For the text-containing cell, return its midpoint in (x, y) coordinate format. 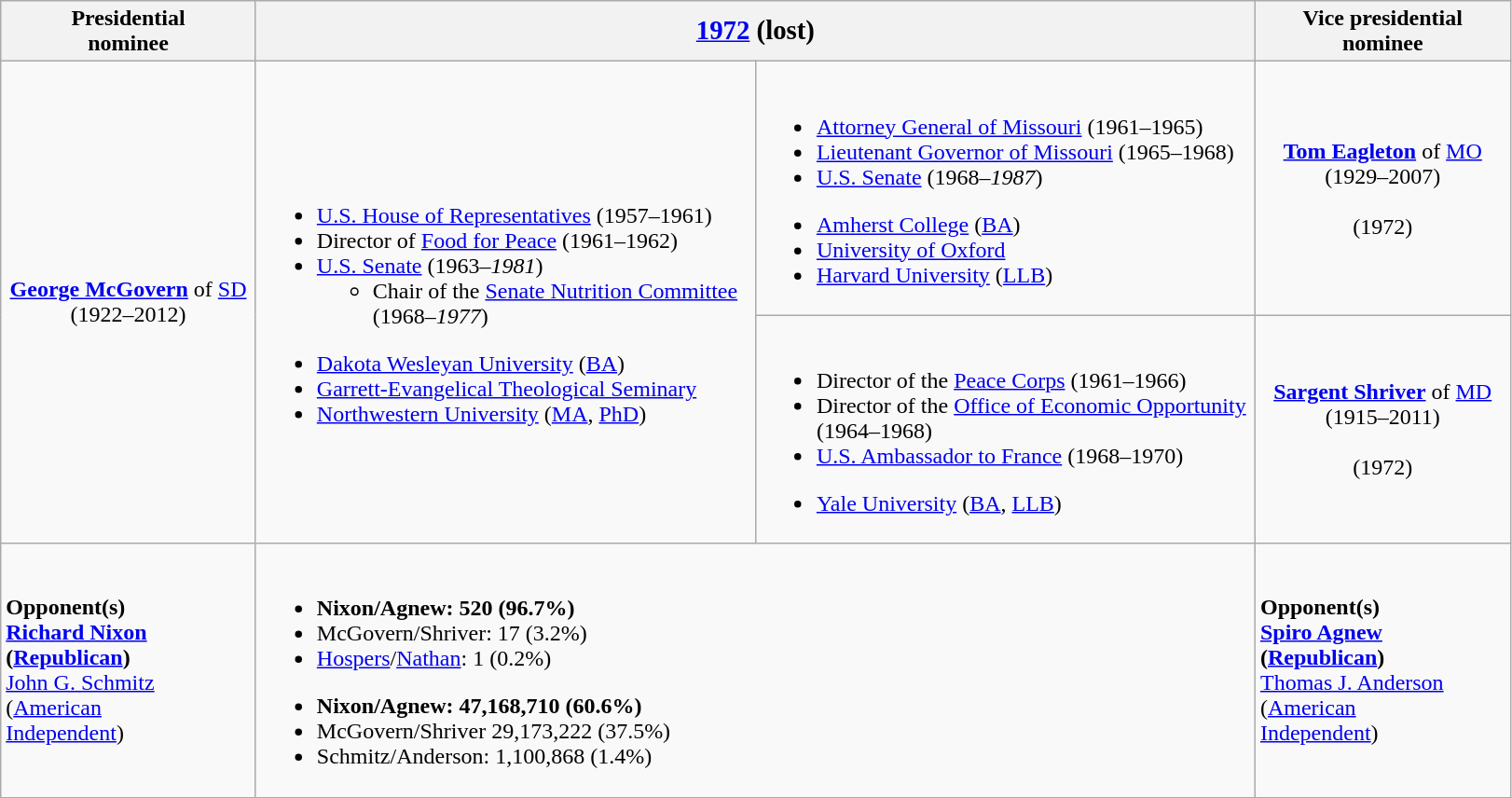
Opponent(s)Spiro Agnew (Republican)Thomas J. Anderson (AmericanIndependent) (1382, 670)
Tom Eagleton of MO(1929–2007)(1972) (1382, 188)
Vice presidentialnominee (1382, 32)
Opponent(s)Richard Nixon (Republican)John G. Schmitz (AmericanIndependent) (129, 670)
1972 (lost) (755, 32)
Sargent Shriver of MD(1915–2011)(1972) (1382, 429)
George McGovern of SD(1922–2012) (129, 302)
Presidentialnominee (129, 32)
